For the text-containing cell, return its midpoint in (x, y) coordinate format. 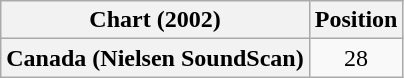
28 (356, 58)
Chart (2002) (155, 20)
Position (356, 20)
Canada (Nielsen SoundScan) (155, 58)
